Search for the cell housing the specified text and yield its (x, y) center coordinate. 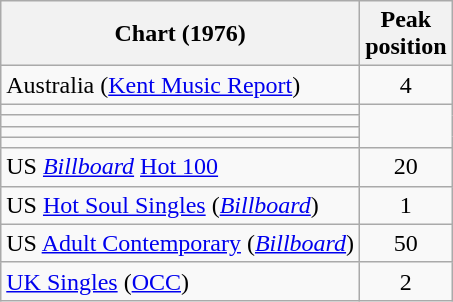
Chart (1976) (180, 34)
US Billboard Hot 100 (180, 167)
Australia (Kent Music Report) (180, 85)
US Adult Contemporary (Billboard) (180, 243)
US Hot Soul Singles (Billboard) (180, 205)
UK Singles (OCC) (180, 281)
4 (406, 85)
50 (406, 243)
20 (406, 167)
2 (406, 281)
Peakposition (406, 34)
1 (406, 205)
